Extract the [X, Y] coordinate from the center of the cell holding the provided text.  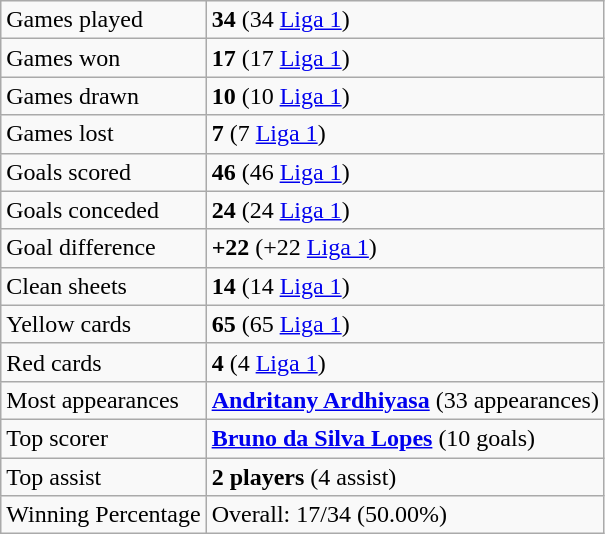
Bruno da Silva Lopes (10 goals) [405, 438]
34 (34 Liga 1) [405, 20]
Red cards [104, 362]
Games won [104, 58]
2 players (4 assist) [405, 477]
Top scorer [104, 438]
4 (4 Liga 1) [405, 362]
Winning Percentage [104, 515]
46 (46 Liga 1) [405, 172]
Yellow cards [104, 324]
Games drawn [104, 96]
7 (7 Liga 1) [405, 134]
Goal difference [104, 248]
Games played [104, 20]
24 (24 Liga 1) [405, 210]
Most appearances [104, 400]
Goals scored [104, 172]
14 (14 Liga 1) [405, 286]
+22 (+22 Liga 1) [405, 248]
Goals conceded [104, 210]
10 (10 Liga 1) [405, 96]
65 (65 Liga 1) [405, 324]
Games lost [104, 134]
Andritany Ardhiyasa (33 appearances) [405, 400]
Clean sheets [104, 286]
Top assist [104, 477]
Overall: 17/34 (50.00%) [405, 515]
17 (17 Liga 1) [405, 58]
